Return the [X, Y] coordinate for the center point of the cell that contains the specified text.  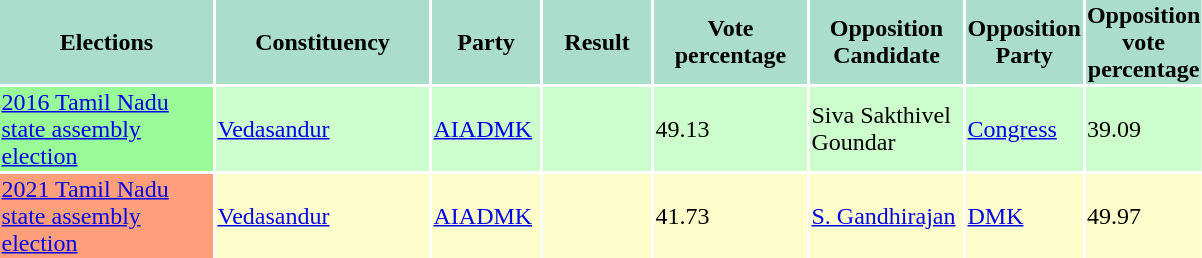
49.97 [1143, 216]
Elections [106, 42]
Vote percentage [730, 42]
Opposition Candidate [886, 42]
Party [486, 42]
49.13 [730, 129]
S. Gandhirajan [886, 216]
41.73 [730, 216]
DMK [1024, 216]
2021 Tamil Nadu state assembly election [106, 216]
Opposition Party [1024, 42]
Result [597, 42]
2016 Tamil Nadu state assembly election [106, 129]
Opposition vote percentage [1143, 42]
Constituency [322, 42]
39.09 [1143, 129]
Siva Sakthivel Goundar [886, 129]
Congress [1024, 129]
